Provide the (X, Y) coordinate of the cell's center where the given text is located.  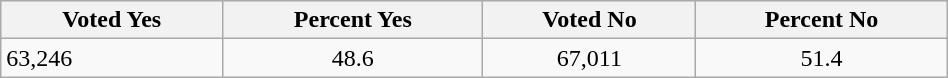
63,246 (112, 58)
Percent No (822, 20)
Voted No (590, 20)
67,011 (590, 58)
Voted Yes (112, 20)
51.4 (822, 58)
Percent Yes (353, 20)
48.6 (353, 58)
